Return (X, Y) of the center of cell containing provided text 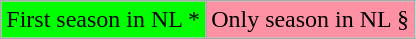
First season in NL * (104, 20)
Only season in NL § (310, 20)
